Output the (x, y) coordinate of the center of the cell containing the given text.  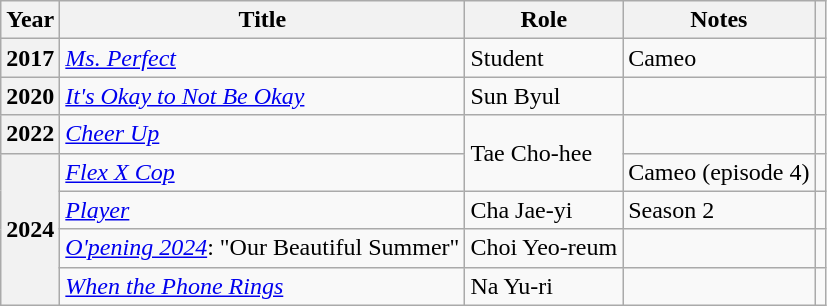
Student (544, 58)
Title (262, 20)
Notes (719, 20)
O'pening 2024: "Our Beautiful Summer" (262, 248)
Cameo (episode 4) (719, 172)
2022 (30, 134)
2017 (30, 58)
2020 (30, 96)
Tae Cho-hee (544, 153)
Season 2 (719, 210)
Year (30, 20)
Choi Yeo-reum (544, 248)
When the Phone Rings (262, 286)
Cheer Up (262, 134)
It's Okay to Not Be Okay (262, 96)
Na Yu-ri (544, 286)
Role (544, 20)
Player (262, 210)
Sun Byul (544, 96)
Cameo (719, 58)
Flex X Cop (262, 172)
Cha Jae-yi (544, 210)
2024 (30, 229)
Ms. Perfect (262, 58)
